Find where the given text appears and provide that cell's center as (x, y) coordinate. 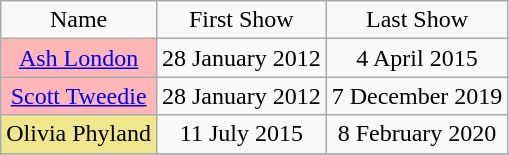
Ash London (79, 58)
Name (79, 20)
7 December 2019 (417, 96)
Last Show (417, 20)
11 July 2015 (241, 134)
4 April 2015 (417, 58)
First Show (241, 20)
Scott Tweedie (79, 96)
8 February 2020 (417, 134)
Olivia Phyland (79, 134)
